Search for the cell housing the specified text and yield its [X, Y] center coordinate. 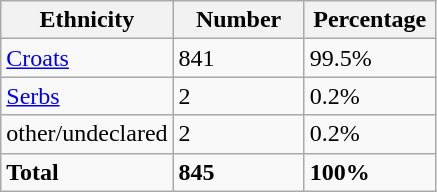
Croats [87, 58]
100% [370, 172]
99.5% [370, 58]
Percentage [370, 20]
Total [87, 172]
Number [238, 20]
Serbs [87, 96]
845 [238, 172]
Ethnicity [87, 20]
other/undeclared [87, 134]
841 [238, 58]
